Return (x, y) of the center of cell containing provided text 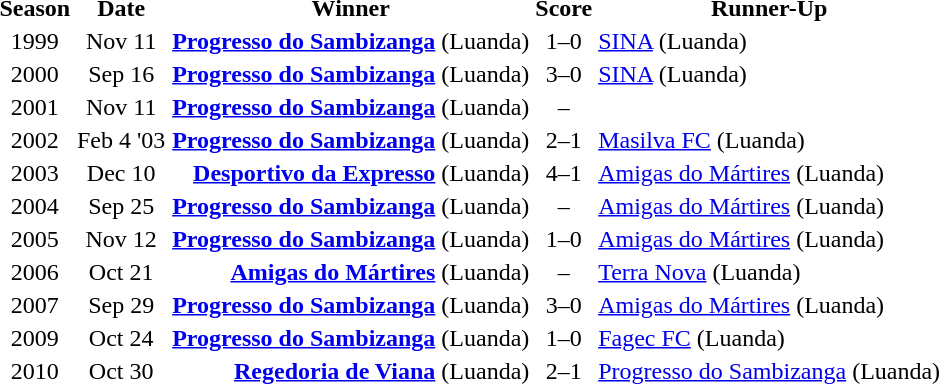
Oct 24 (122, 338)
Sep 29 (122, 305)
4–1 (564, 173)
Sep 25 (122, 206)
Sep 16 (122, 74)
Nov 12 (122, 239)
2–1 (564, 140)
Dec 10 (122, 173)
Amigas do Mártires (Luanda) (351, 272)
Feb 4 '03 (122, 140)
Oct 21 (122, 272)
Desportivo da Expresso (Luanda) (351, 173)
